From the cell containing the given text, extract its center point as (x, y) coordinate. 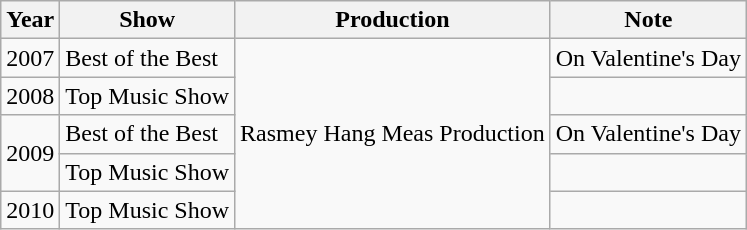
Show (148, 20)
Note (648, 20)
2009 (30, 153)
2010 (30, 210)
2007 (30, 58)
Production (393, 20)
Rasmey Hang Meas Production (393, 134)
2008 (30, 96)
Year (30, 20)
